Output the [x, y] coordinate of the center of the cell containing the given text.  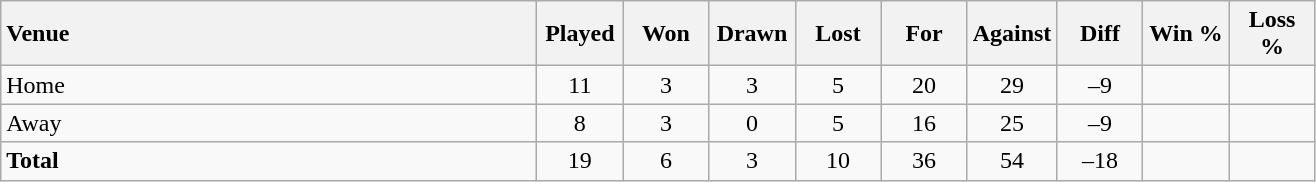
6 [666, 161]
8 [580, 123]
0 [752, 123]
Total [269, 161]
Home [269, 85]
20 [924, 85]
Against [1012, 34]
Win % [1186, 34]
16 [924, 123]
19 [580, 161]
29 [1012, 85]
11 [580, 85]
Drawn [752, 34]
For [924, 34]
Diff [1100, 34]
Lost [838, 34]
Played [580, 34]
Loss % [1272, 34]
36 [924, 161]
–18 [1100, 161]
25 [1012, 123]
Won [666, 34]
10 [838, 161]
54 [1012, 161]
Venue [269, 34]
Away [269, 123]
